Capture the cell that displays the provided text and extract its [X, Y] central coordinate. 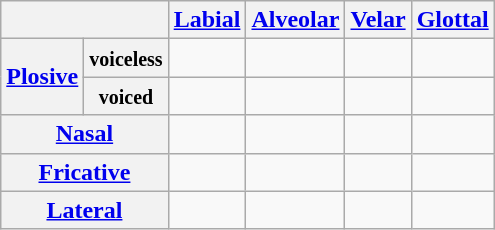
Lateral [84, 210]
Glottal [452, 20]
voiceless [126, 58]
Velar [378, 20]
Plosive [42, 77]
voiced [126, 96]
Nasal [84, 134]
Fricative [84, 172]
Labial [207, 20]
Alveolar [296, 20]
